Scan for the cell matching the given text and deliver its [X, Y] coordinate at center. 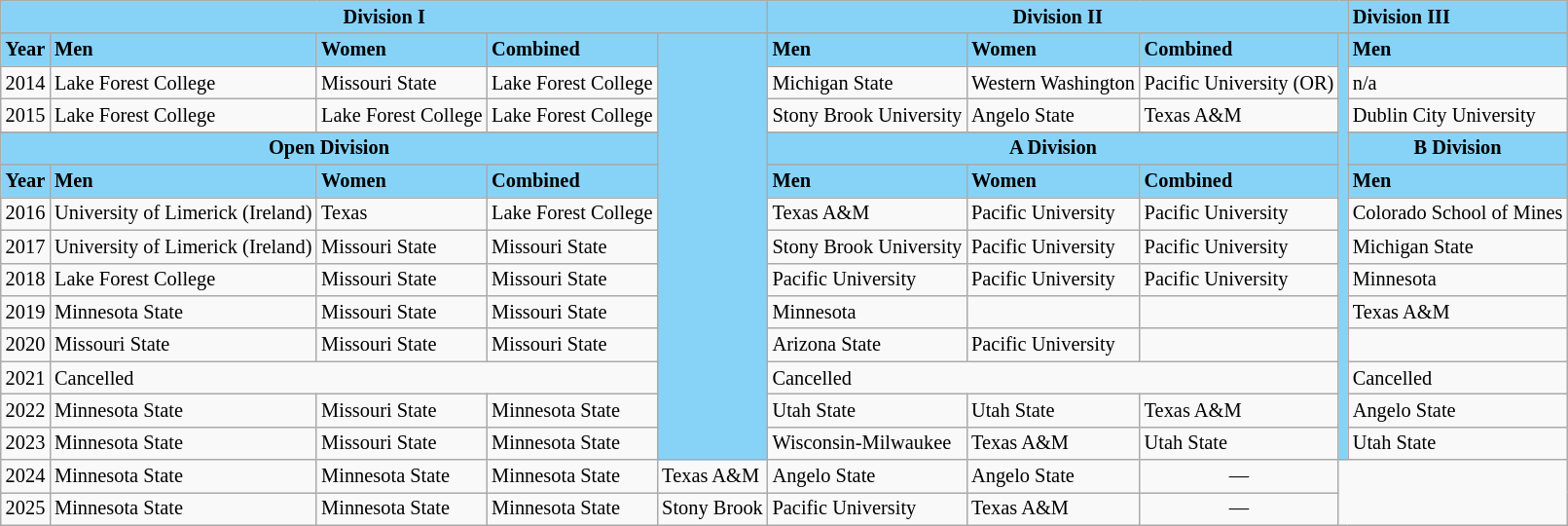
Stony Brook [712, 508]
B Division [1458, 148]
2022 [25, 410]
2014 [25, 83]
Division II [1058, 17]
Division III [1458, 17]
2023 [25, 443]
A Division [1053, 148]
Texas [401, 213]
2019 [25, 312]
2016 [25, 213]
Wisconsin-Milwaukee [868, 443]
Division I [384, 17]
2024 [25, 476]
2020 [25, 345]
2017 [25, 246]
Open Division [329, 148]
2021 [25, 378]
Western Washington [1053, 83]
n/a [1458, 83]
Pacific University (OR) [1239, 83]
2025 [25, 508]
Colorado School of Mines [1458, 213]
2018 [25, 280]
Arizona State [868, 345]
2015 [25, 115]
Dublin City University [1458, 115]
